Output the (X, Y) coordinate of the center of the cell containing the given text.  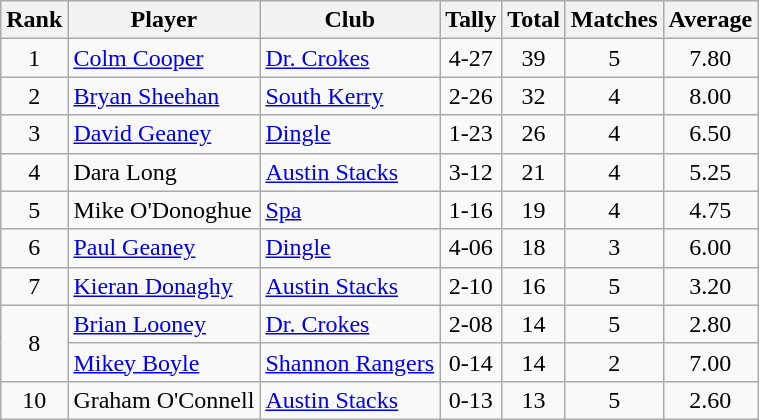
Spa (350, 210)
0-14 (471, 362)
Bryan Sheehan (164, 96)
6.00 (710, 248)
1 (34, 58)
39 (534, 58)
Average (710, 20)
7 (34, 286)
Rank (34, 20)
Paul Geaney (164, 248)
6.50 (710, 134)
26 (534, 134)
2.80 (710, 324)
4-06 (471, 248)
3.20 (710, 286)
4-27 (471, 58)
21 (534, 172)
South Kerry (350, 96)
Player (164, 20)
5.25 (710, 172)
8.00 (710, 96)
1-16 (471, 210)
19 (534, 210)
2.60 (710, 400)
2-10 (471, 286)
3-12 (471, 172)
Tally (471, 20)
Matches (614, 20)
0-13 (471, 400)
Shannon Rangers (350, 362)
Colm Cooper (164, 58)
Mike O'Donoghue (164, 210)
10 (34, 400)
18 (534, 248)
Kieran Donaghy (164, 286)
Total (534, 20)
16 (534, 286)
Brian Looney (164, 324)
7.80 (710, 58)
David Geaney (164, 134)
13 (534, 400)
4.75 (710, 210)
1-23 (471, 134)
7.00 (710, 362)
Graham O'Connell (164, 400)
2-26 (471, 96)
Mikey Boyle (164, 362)
6 (34, 248)
8 (34, 343)
Club (350, 20)
2-08 (471, 324)
Dara Long (164, 172)
32 (534, 96)
